Detect which cell encompasses the target text, then output its (x, y) center coordinate. 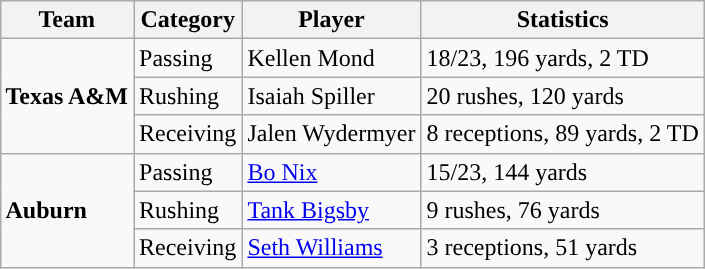
Auburn (67, 210)
20 rushes, 120 yards (562, 96)
Jalen Wydermyer (332, 134)
9 rushes, 76 yards (562, 210)
Team (67, 20)
Player (332, 20)
15/23, 144 yards (562, 172)
Texas A&M (67, 96)
18/23, 196 yards, 2 TD (562, 58)
Isaiah Spiller (332, 96)
Tank Bigsby (332, 210)
Kellen Mond (332, 58)
3 receptions, 51 yards (562, 248)
8 receptions, 89 yards, 2 TD (562, 134)
Category (188, 20)
Statistics (562, 20)
Seth Williams (332, 248)
Bo Nix (332, 172)
